Identify which cell holds the provided text, then report its (x, y) central coordinate. 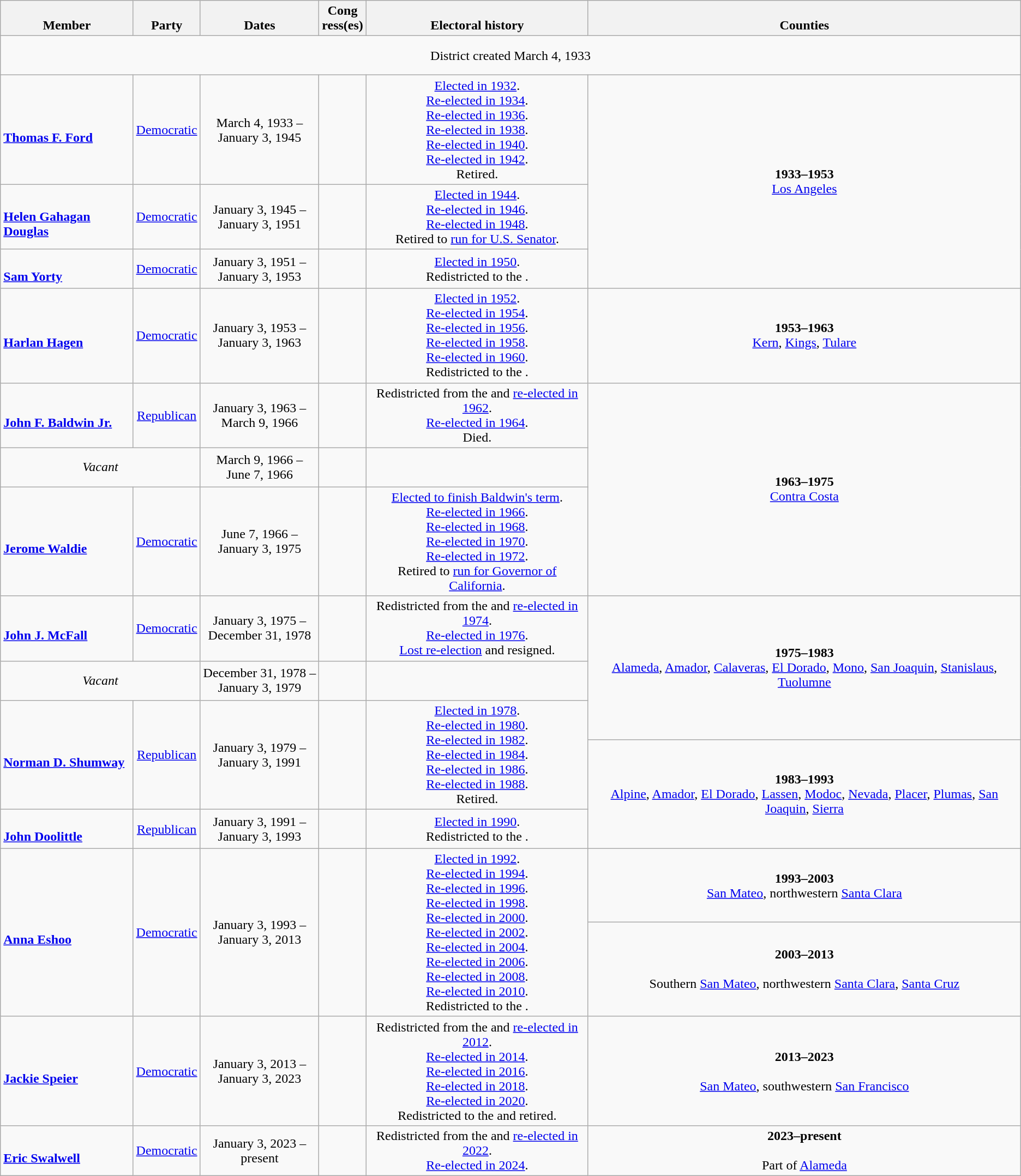
Elected in 1952.Re-elected in 1954.Re-elected in 1956.Re-elected in 1958.Re-elected in 1960.Redistricted to the . (477, 336)
1933–1953Los Angeles (804, 182)
2023–presentPart of Alameda (804, 1150)
January 3, 1945 –January 3, 1951 (260, 217)
Norman D. Shumway (67, 755)
Elected in 1990.Redistricted to the . (477, 829)
John F. Baldwin Jr. (67, 415)
January 3, 1975 –December 31, 1978 (260, 628)
1975–1983Alameda, Amador, Calaveras, El Dorado, Mono, San Joaquin, Stanislaus, Tuolumne (804, 667)
Sam Yorty (67, 269)
January 3, 1953 –January 3, 1963 (260, 336)
Redistricted from the and re-elected in 2022.Re-elected in 2024. (477, 1150)
Congress(es) (343, 19)
Elected in 1932.Re-elected in 1934.Re-elected in 1936.Re-elected in 1938.Re-elected in 1940.Re-elected in 1942.Retired. (477, 130)
1983–1993Alpine, Amador, El Dorado, Lassen, Modoc, Nevada, Placer, Plumas, San Joaquin, Sierra (804, 794)
Harlan Hagen (67, 336)
Jackie Speier (67, 1071)
2003–2013Southern San Mateo, northwestern Santa Clara, Santa Cruz (804, 969)
District created March 4, 1933 (510, 56)
1953–1963Kern, Kings, Tulare (804, 336)
March 9, 1966 –June 7, 1966 (260, 467)
Dates (260, 19)
Redistricted from the and re-elected in 1962.Re-elected in 1964.Died. (477, 415)
John J. McFall (67, 628)
Elected in 1944.Re-elected in 1946.Re-elected in 1948.Retired to run for U.S. Senator. (477, 217)
2013–2023San Mateo, southwestern San Francisco (804, 1071)
January 3, 1979 –January 3, 1991 (260, 755)
Helen Gahagan Douglas (67, 217)
January 3, 1991 –January 3, 1993 (260, 829)
January 3, 1951 –January 3, 1953 (260, 269)
January 3, 1993 –January 3, 2013 (260, 932)
Anna Eshoo (67, 932)
January 3, 1963 –March 9, 1966 (260, 415)
1963–1975Contra Costa (804, 490)
Member (67, 19)
Electoral history (477, 19)
Counties (804, 19)
Thomas F. Ford (67, 130)
March 4, 1933 –January 3, 1945 (260, 130)
January 3, 2023 –present (260, 1150)
1993–2003San Mateo, northwestern Santa Clara (804, 885)
Elected in 1950.Redistricted to the . (477, 269)
Party (167, 19)
Eric Swalwell (67, 1150)
January 3, 2013 –January 3, 2023 (260, 1071)
December 31, 1978 –January 3, 1979 (260, 680)
Elected in 1978.Re-elected in 1980.Re-elected in 1982.Re-elected in 1984.Re-elected in 1986.Re-elected in 1988.Retired. (477, 755)
Redistricted from the and re-elected in 1974.Re-elected in 1976. Lost re-election and resigned. (477, 628)
Jerome Waldie (67, 541)
John Doolittle (67, 829)
June 7, 1966 –January 3, 1975 (260, 541)
